Pinpoint the cell where the given text exists, returning its (X, Y) midpoint coordinate. 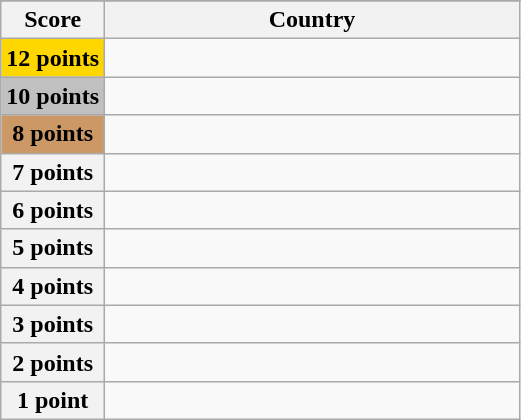
4 points (53, 286)
7 points (53, 172)
1 point (53, 400)
3 points (53, 324)
6 points (53, 210)
Country (312, 20)
Score (53, 20)
5 points (53, 248)
12 points (53, 58)
2 points (53, 362)
8 points (53, 134)
10 points (53, 96)
